Determine the (X, Y) coordinate at the center of the cell enclosing the given text.  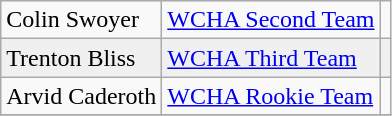
WCHA Rookie Team (271, 96)
WCHA Third Team (271, 58)
Arvid Caderoth (82, 96)
Colin Swoyer (82, 20)
WCHA Second Team (271, 20)
Trenton Bliss (82, 58)
